Output the [x, y] coordinate of the center of the cell containing the given text.  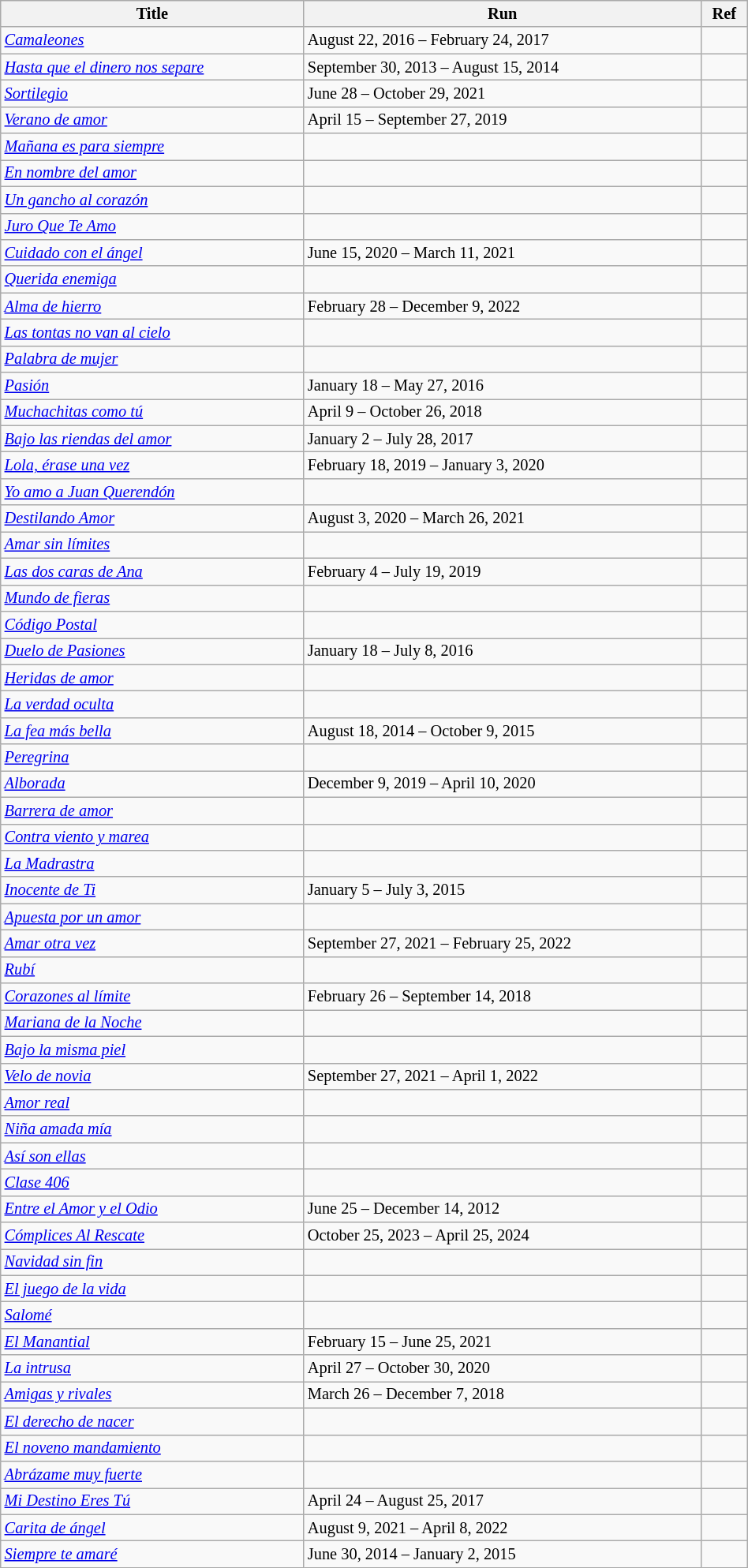
Cómplices Al Rescate [152, 1236]
Las tontas no van al cielo [152, 332]
January 18 – July 8, 2016 [502, 651]
December 9, 2019 – April 10, 2020 [502, 784]
Peregrina [152, 758]
Clase 406 [152, 1182]
September 27, 2021 – April 1, 2022 [502, 1076]
Heridas de amor [152, 678]
Yo amo a Juan Querendón [152, 492]
Corazones al límite [152, 997]
February 4 – July 19, 2019 [502, 571]
January 2 – July 28, 2017 [502, 439]
Camaleones [152, 40]
Abrázame muy fuerte [152, 1474]
Duelo de Pasiones [152, 651]
Run [502, 13]
Amar otra vez [152, 943]
Pasión [152, 386]
Mi Destino Eres Tú [152, 1501]
Amar sin límites [152, 544]
April 24 – August 25, 2017 [502, 1501]
Contra viento y marea [152, 837]
La fea más bella [152, 731]
October 25, 2023 – April 25, 2024 [502, 1236]
March 26 – December 7, 2018 [502, 1394]
Código Postal [152, 624]
El derecho de nacer [152, 1421]
August 18, 2014 – October 9, 2015 [502, 731]
Entre el Amor y el Odio [152, 1209]
June 25 – December 14, 2012 [502, 1209]
El juego de la vida [152, 1289]
Alborada [152, 784]
January 5 – July 3, 2015 [502, 890]
Mariana de la Noche [152, 1023]
June 30, 2014 – January 2, 2015 [502, 1554]
Navidad sin fin [152, 1262]
En nombre del amor [152, 173]
February 26 – September 14, 2018 [502, 997]
Title [152, 13]
Juro Que Te Amo [152, 226]
Amigas y rivales [152, 1394]
Velo de novia [152, 1076]
February 28 – December 9, 2022 [502, 306]
Mañana es para siempre [152, 147]
Muchachitas como tú [152, 412]
Bajo las riendas del amor [152, 439]
La verdad oculta [152, 704]
June 28 – October 29, 2021 [502, 93]
Palabra de mujer [152, 359]
Mundo de fieras [152, 598]
El Manantial [152, 1342]
April 27 – October 30, 2020 [502, 1368]
Siempre te amaré [152, 1554]
La intrusa [152, 1368]
Las dos caras de Ana [152, 571]
Lola, érase una vez [152, 465]
January 18 – May 27, 2016 [502, 386]
Ref [724, 13]
Salomé [152, 1315]
August 3, 2020 – March 26, 2021 [502, 518]
Niña amada mía [152, 1129]
Hasta que el dinero nos separe [152, 67]
La Madrastra [152, 863]
El noveno mandamiento [152, 1448]
Querida enemiga [152, 279]
June 15, 2020 – March 11, 2021 [502, 253]
Así son ellas [152, 1156]
Alma de hierro [152, 306]
February 15 – June 25, 2021 [502, 1342]
Barrera de amor [152, 810]
September 27, 2021 – February 25, 2022 [502, 943]
February 18, 2019 – January 3, 2020 [502, 465]
August 9, 2021 – April 8, 2022 [502, 1528]
April 9 – October 26, 2018 [502, 412]
Destilando Amor [152, 518]
Sortilegio [152, 93]
Bajo la misma piel [152, 1050]
Apuesta por un amor [152, 917]
April 15 – September 27, 2019 [502, 120]
Inocente de Ti [152, 890]
Un gancho al corazón [152, 200]
Rubí [152, 970]
Amor real [152, 1102]
September 30, 2013 – August 15, 2014 [502, 67]
August 22, 2016 – February 24, 2017 [502, 40]
Carita de ángel [152, 1528]
Cuidado con el ángel [152, 253]
Verano de amor [152, 120]
